Find where the given text appears and provide that cell's center as (x, y) coordinate. 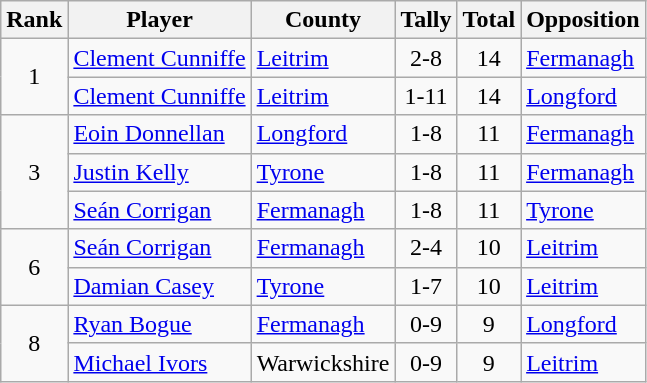
County (323, 20)
Player (160, 20)
1-7 (426, 286)
2-8 (426, 58)
Tally (426, 20)
6 (34, 267)
Total (489, 20)
Rank (34, 20)
Eoin Donnellan (160, 134)
Damian Casey (160, 286)
1-11 (426, 96)
3 (34, 172)
Warwickshire (323, 362)
8 (34, 343)
Ryan Bogue (160, 324)
Opposition (583, 20)
2-4 (426, 248)
1 (34, 77)
Justin Kelly (160, 172)
Michael Ivors (160, 362)
